Determine the [X, Y] coordinate at the center of the cell enclosing the given text.  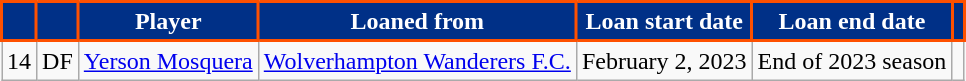
Loan end date [852, 22]
Player [168, 22]
DF [58, 60]
February 2, 2023 [664, 60]
Loan start date [664, 22]
Loaned from [417, 22]
Wolverhampton Wanderers F.C. [417, 60]
14 [20, 60]
End of 2023 season [852, 60]
Yerson Mosquera [168, 60]
